Return (x, y) of the center of cell containing provided text 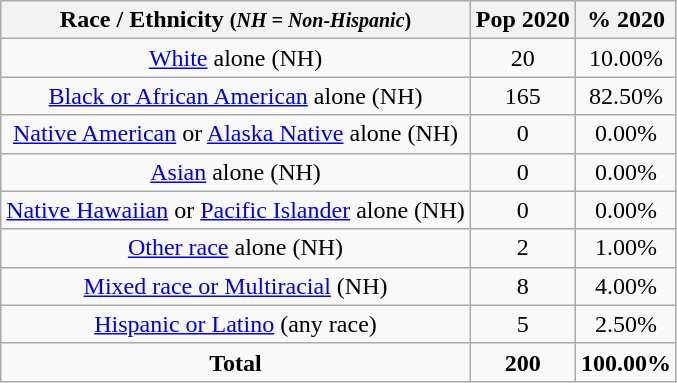
Hispanic or Latino (any race) (236, 324)
Black or African American alone (NH) (236, 96)
4.00% (626, 286)
Race / Ethnicity (NH = Non-Hispanic) (236, 20)
200 (522, 362)
Native American or Alaska Native alone (NH) (236, 134)
20 (522, 58)
Total (236, 362)
Mixed race or Multiracial (NH) (236, 286)
White alone (NH) (236, 58)
2.50% (626, 324)
1.00% (626, 248)
82.50% (626, 96)
Native Hawaiian or Pacific Islander alone (NH) (236, 210)
100.00% (626, 362)
Pop 2020 (522, 20)
Asian alone (NH) (236, 172)
5 (522, 324)
10.00% (626, 58)
Other race alone (NH) (236, 248)
2 (522, 248)
165 (522, 96)
% 2020 (626, 20)
8 (522, 286)
